Identify which cell holds the provided text, then report its [x, y] central coordinate. 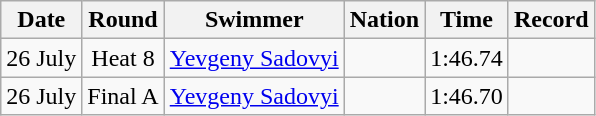
Record [551, 20]
Final A [123, 96]
Round [123, 20]
1:46.74 [467, 58]
1:46.70 [467, 96]
Heat 8 [123, 58]
Nation [384, 20]
Time [467, 20]
Swimmer [254, 20]
Date [42, 20]
